From the cell containing the given text, extract its center point as (x, y) coordinate. 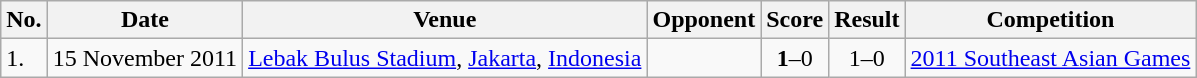
Opponent (704, 20)
2011 Southeast Asian Games (1050, 58)
Venue (445, 20)
Lebak Bulus Stadium, Jakarta, Indonesia (445, 58)
15 November 2011 (144, 58)
Competition (1050, 20)
Score (795, 20)
Date (144, 20)
Result (867, 20)
1. (24, 58)
No. (24, 20)
